Locate the cell with the specified text and output its (x, y) center coordinate. 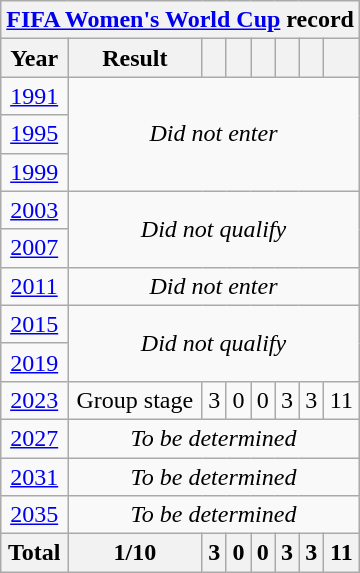
2011 (34, 286)
2023 (34, 400)
2015 (34, 324)
2019 (34, 362)
1991 (34, 96)
Result (135, 58)
Total (34, 553)
2027 (34, 438)
1995 (34, 134)
2007 (34, 248)
2035 (34, 515)
2031 (34, 477)
2003 (34, 210)
Group stage (135, 400)
1/10 (135, 553)
FIFA Women's World Cup record (180, 20)
1999 (34, 172)
Year (34, 58)
